From the cell containing the given text, extract its center point as [x, y] coordinate. 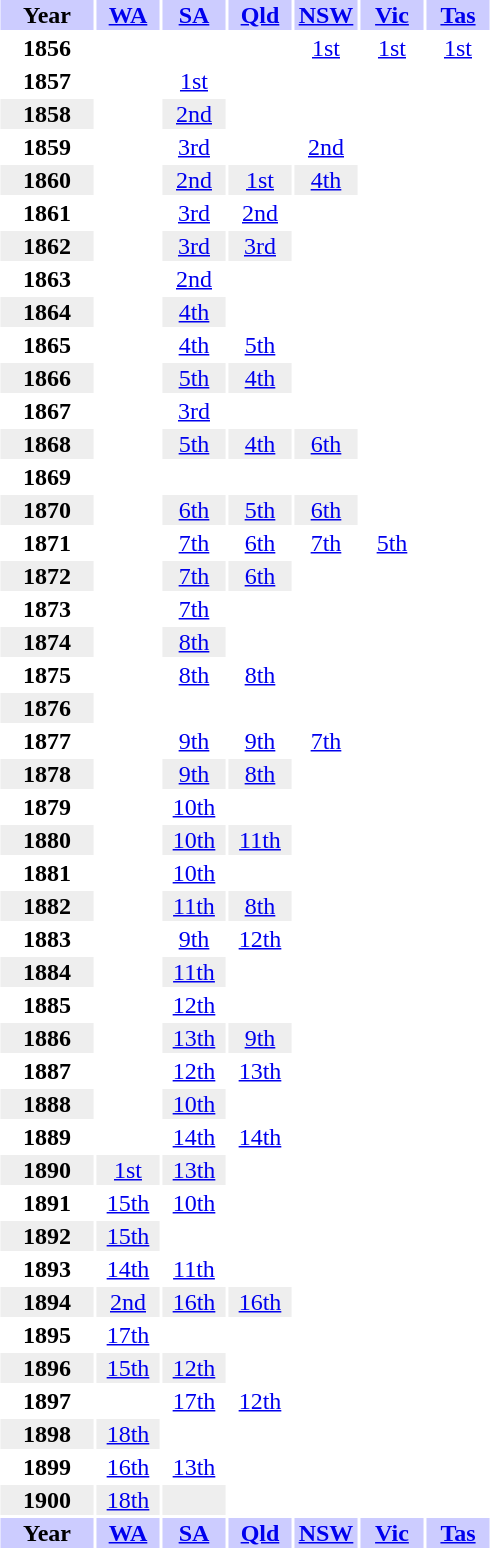
1896 [46, 1368]
1859 [46, 147]
1888 [46, 1104]
1876 [46, 708]
1858 [46, 114]
1863 [46, 279]
1860 [46, 180]
1866 [46, 378]
1867 [46, 411]
1868 [46, 444]
1895 [46, 1335]
1857 [46, 81]
1871 [46, 543]
1893 [46, 1269]
1890 [46, 1170]
1880 [46, 840]
1865 [46, 345]
1883 [46, 939]
1878 [46, 774]
1900 [46, 1500]
1875 [46, 675]
1884 [46, 972]
1877 [46, 741]
1887 [46, 1071]
1861 [46, 213]
1870 [46, 510]
1881 [46, 873]
1897 [46, 1401]
1894 [46, 1302]
1885 [46, 1005]
1872 [46, 576]
1879 [46, 807]
1869 [46, 477]
1898 [46, 1434]
1892 [46, 1236]
1891 [46, 1203]
1886 [46, 1038]
1873 [46, 609]
1864 [46, 312]
1889 [46, 1137]
1899 [46, 1467]
1874 [46, 642]
1856 [46, 48]
1862 [46, 246]
1882 [46, 906]
